Pinpoint the cell where the given text exists, returning its [x, y] midpoint coordinate. 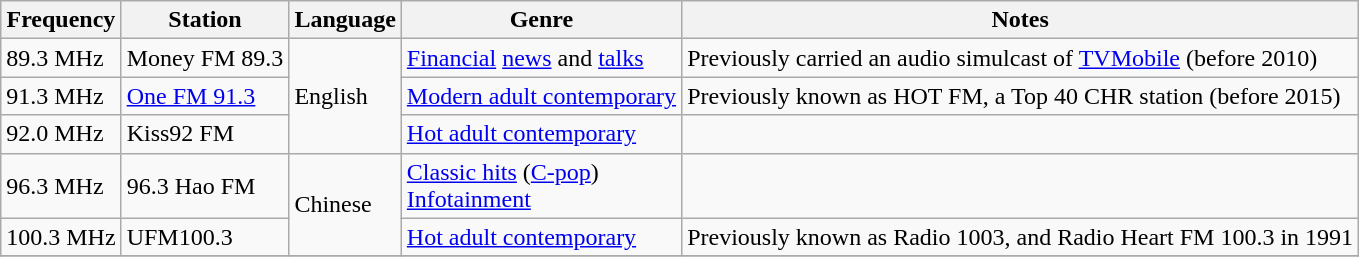
Language [345, 20]
Previously carried an audio simulcast of TVMobile (before 2010) [1020, 58]
Previously known as Radio 1003, and Radio Heart FM 100.3 in 1991 [1020, 237]
89.3 MHz [61, 58]
Classic hits (C-pop) Infotainment [541, 186]
Money FM 89.3 [205, 58]
Modern adult contemporary [541, 96]
92.0 MHz [61, 134]
96.3 Hao FM [205, 186]
UFM100.3 [205, 237]
Genre [541, 20]
Station [205, 20]
Chinese [345, 204]
Notes [1020, 20]
Previously known as HOT FM, a Top 40 CHR station (before 2015) [1020, 96]
Financial news and talks [541, 58]
100.3 MHz [61, 237]
Frequency [61, 20]
English [345, 96]
One FM 91.3 [205, 96]
Kiss92 FM [205, 134]
96.3 MHz [61, 186]
91.3 MHz [61, 96]
